Extract the (x, y) coordinate from the center of the cell holding the provided text.  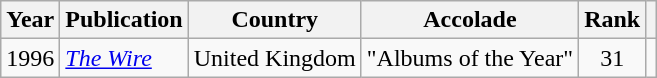
Accolade (470, 20)
31 (612, 58)
Country (274, 20)
The Wire (124, 58)
1996 (30, 58)
Year (30, 20)
Rank (612, 20)
United Kingdom (274, 58)
Publication (124, 20)
"Albums of the Year" (470, 58)
